Return [X, Y] of the center of cell containing provided text 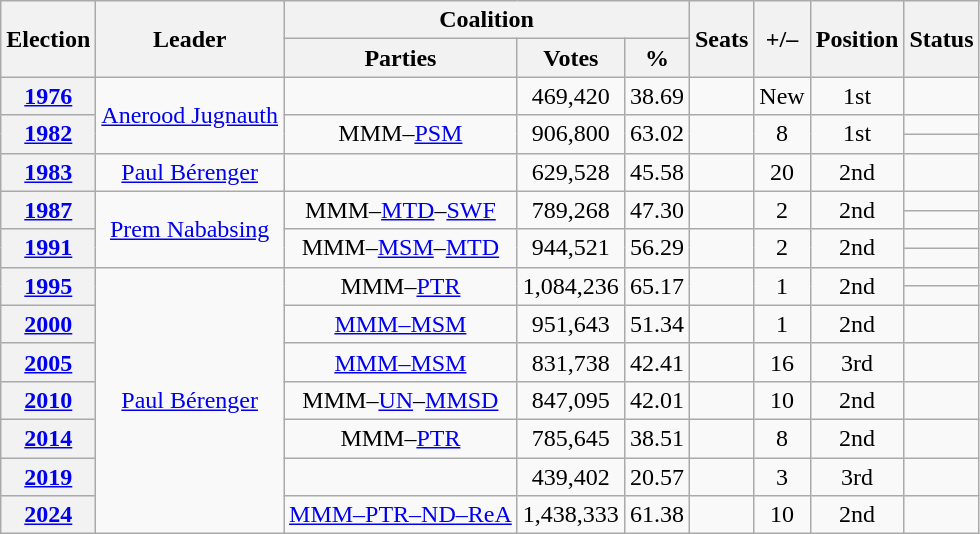
1,084,236 [570, 286]
1995 [48, 286]
MMM–MSM–MTD [401, 248]
785,645 [570, 438]
Leader [190, 39]
Votes [570, 58]
Parties [401, 58]
MMM–MTD–SWF [401, 210]
65.17 [656, 286]
42.41 [656, 362]
New [782, 96]
3 [782, 477]
951,643 [570, 324]
2024 [48, 515]
+/– [782, 39]
Anerood Jugnauth [190, 115]
38.51 [656, 438]
61.38 [656, 515]
20 [782, 172]
Seats [721, 39]
944,521 [570, 248]
789,268 [570, 210]
1987 [48, 210]
42.01 [656, 400]
38.69 [656, 96]
847,095 [570, 400]
MMM–PTR–ND–ReA [401, 515]
% [656, 58]
2019 [48, 477]
629,528 [570, 172]
Prem Nababsing [190, 229]
1976 [48, 96]
831,738 [570, 362]
MMM–PSM [401, 134]
Position [857, 39]
16 [782, 362]
439,402 [570, 477]
20.57 [656, 477]
2010 [48, 400]
45.58 [656, 172]
51.34 [656, 324]
1982 [48, 134]
1,438,333 [570, 515]
Election [48, 39]
1991 [48, 248]
906,800 [570, 134]
63.02 [656, 134]
2005 [48, 362]
56.29 [656, 248]
MMM–UN–MMSD [401, 400]
2014 [48, 438]
469,420 [570, 96]
47.30 [656, 210]
1983 [48, 172]
Status [942, 39]
2000 [48, 324]
Coalition [487, 20]
